Determine the [X, Y] coordinate at the center of the cell enclosing the given text.  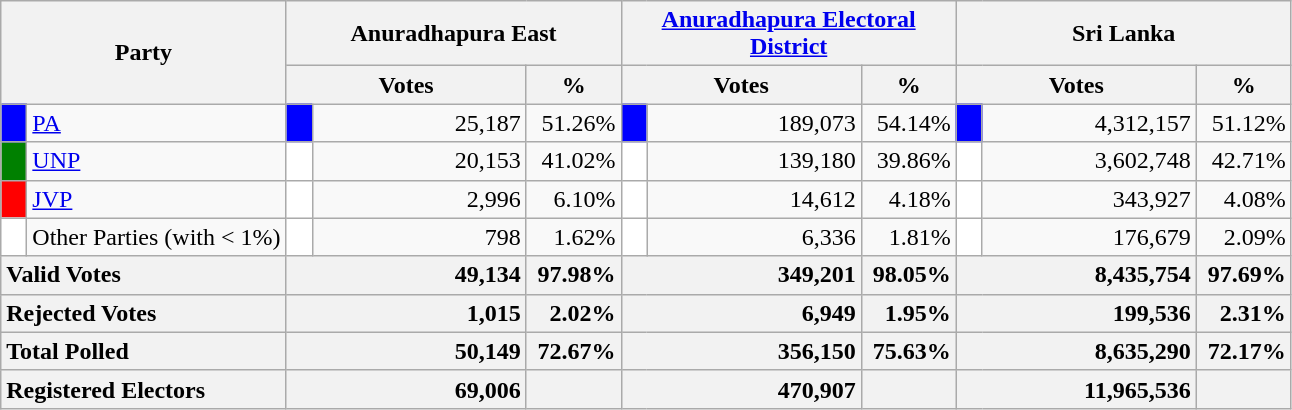
1,015 [406, 313]
798 [419, 237]
2.02% [574, 313]
2.09% [1244, 237]
3,602,748 [1089, 161]
199,536 [1076, 313]
54.14% [908, 123]
Valid Votes [144, 275]
51.26% [574, 123]
189,073 [754, 123]
Total Polled [144, 351]
41.02% [574, 161]
Registered Electors [144, 389]
72.67% [574, 351]
1.95% [908, 313]
11,965,536 [1076, 389]
1.81% [908, 237]
6,949 [741, 313]
139,180 [754, 161]
Party [144, 52]
20,153 [419, 161]
4,312,157 [1089, 123]
50,149 [406, 351]
42.71% [1244, 161]
97.69% [1244, 275]
49,134 [406, 275]
51.12% [1244, 123]
176,679 [1089, 237]
2.31% [1244, 313]
Other Parties (with < 1%) [156, 237]
98.05% [908, 275]
2,996 [419, 199]
Anuradhapura Electoral District [788, 34]
8,635,290 [1076, 351]
356,150 [741, 351]
14,612 [754, 199]
97.98% [574, 275]
4.18% [908, 199]
Sri Lanka [1124, 34]
39.86% [908, 161]
470,907 [741, 389]
69,006 [406, 389]
4.08% [1244, 199]
8,435,754 [1076, 275]
1.62% [574, 237]
Rejected Votes [144, 313]
JVP [156, 199]
75.63% [908, 351]
PA [156, 123]
6.10% [574, 199]
72.17% [1244, 351]
UNP [156, 161]
6,336 [754, 237]
343,927 [1089, 199]
25,187 [419, 123]
Anuradhapura East [454, 34]
349,201 [741, 275]
